Detect which cell encompasses the target text, then output its (X, Y) center coordinate. 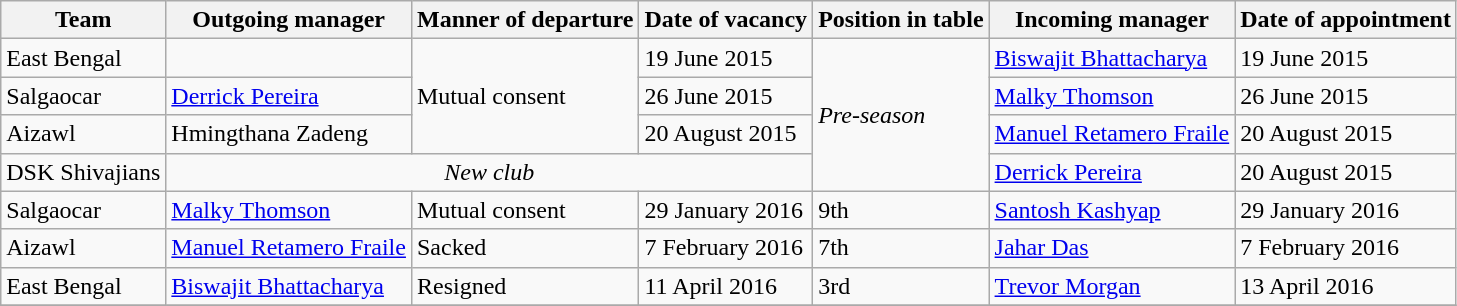
Santosh Kashyap (1112, 210)
Trevor Morgan (1112, 286)
Team (84, 20)
Position in table (901, 20)
DSK Shivajians (84, 172)
7th (901, 248)
11 April 2016 (726, 286)
Date of vacancy (726, 20)
Resigned (524, 286)
Hmingthana Zadeng (289, 134)
Outgoing manager (289, 20)
Jahar Das (1112, 248)
13 April 2016 (1346, 286)
Incoming manager (1112, 20)
9th (901, 210)
3rd (901, 286)
Manner of departure (524, 20)
Sacked (524, 248)
Pre-season (901, 115)
Date of appointment (1346, 20)
New club (490, 172)
